Search for the cell housing the specified text and yield its [X, Y] center coordinate. 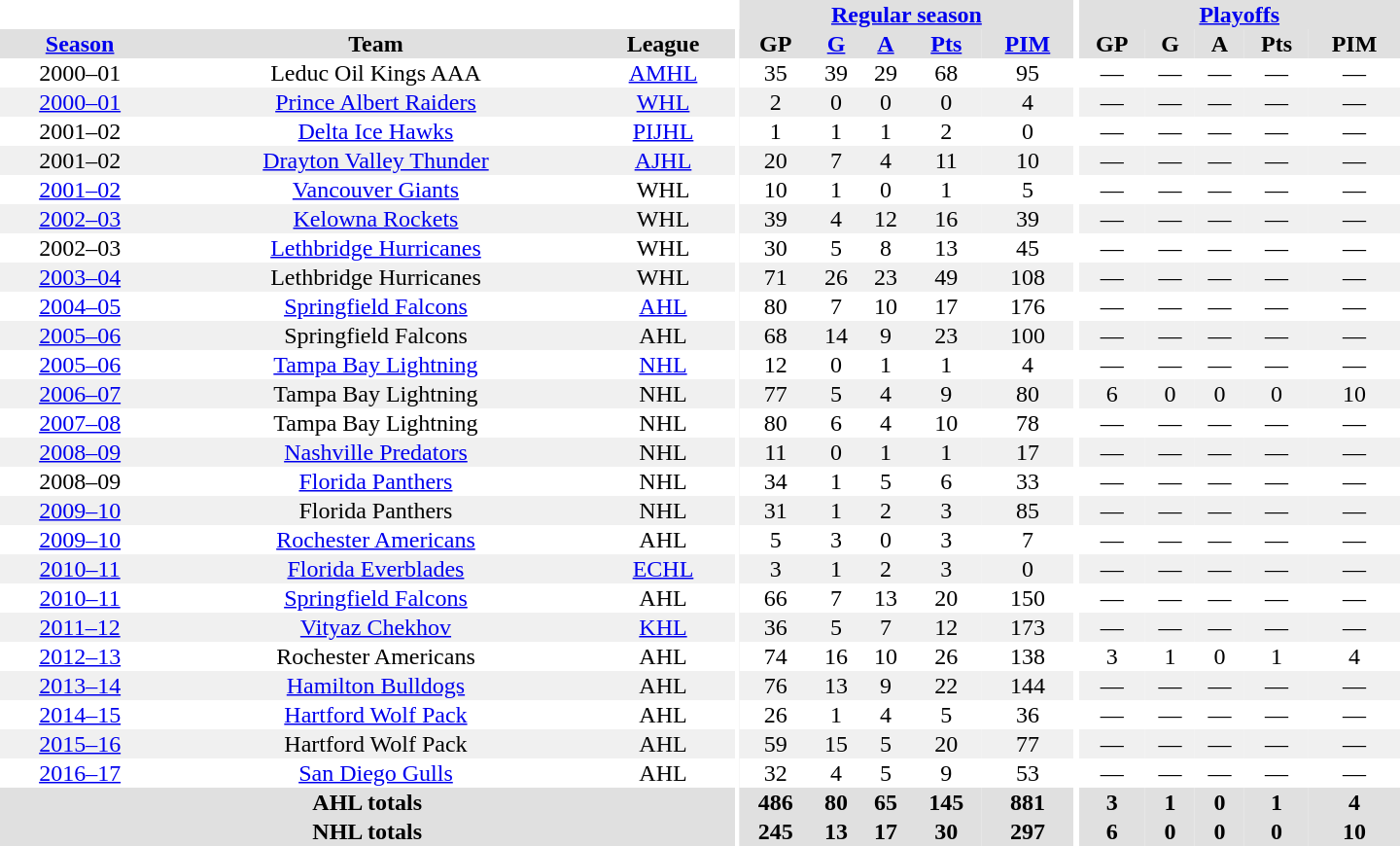
Vancouver Giants [375, 190]
22 [946, 686]
35 [776, 73]
Leduc Oil Kings AAA [375, 73]
145 [946, 802]
Florida Everblades [375, 569]
33 [1028, 481]
2015–16 [80, 744]
AHL totals [367, 802]
2014–15 [80, 715]
2016–17 [80, 773]
NHL totals [367, 831]
31 [776, 511]
144 [1028, 686]
173 [1028, 627]
34 [776, 481]
85 [1028, 511]
2011–12 [80, 627]
2013–14 [80, 686]
486 [776, 802]
53 [1028, 773]
45 [1028, 248]
15 [836, 744]
2006–07 [80, 394]
2003–04 [80, 277]
95 [1028, 73]
2012–13 [80, 656]
AMHL [663, 73]
2007–08 [80, 423]
108 [1028, 277]
KHL [663, 627]
Hamilton Bulldogs [375, 686]
150 [1028, 598]
Regular season [906, 15]
Delta Ice Hawks [375, 131]
66 [776, 598]
297 [1028, 831]
Team [375, 44]
78 [1028, 423]
49 [946, 277]
138 [1028, 656]
ECHL [663, 569]
Prince Albert Raiders [375, 102]
245 [776, 831]
League [663, 44]
76 [776, 686]
29 [887, 73]
Kelowna Rockets [375, 219]
59 [776, 744]
Drayton Valley Thunder [375, 160]
PIJHL [663, 131]
AJHL [663, 160]
32 [776, 773]
65 [887, 802]
100 [1028, 335]
881 [1028, 802]
Vityaz Chekhov [375, 627]
71 [776, 277]
Season [80, 44]
14 [836, 335]
176 [1028, 306]
2004–05 [80, 306]
Playoffs [1239, 15]
Nashville Predators [375, 452]
San Diego Gulls [375, 773]
74 [776, 656]
8 [887, 248]
